From the cell containing the given text, extract its center point as [X, Y] coordinate. 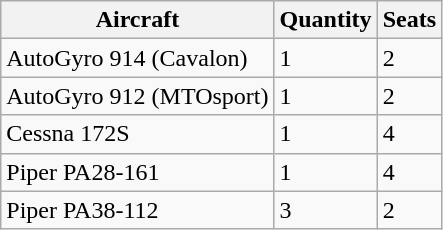
Piper PA28-161 [138, 172]
AutoGyro 912 (MTOsport) [138, 96]
Piper PA38-112 [138, 210]
Aircraft [138, 20]
Cessna 172S [138, 134]
AutoGyro 914 (Cavalon) [138, 58]
3 [326, 210]
Seats [409, 20]
Quantity [326, 20]
